Extract the [x, y] coordinate from the center of the cell holding the provided text.  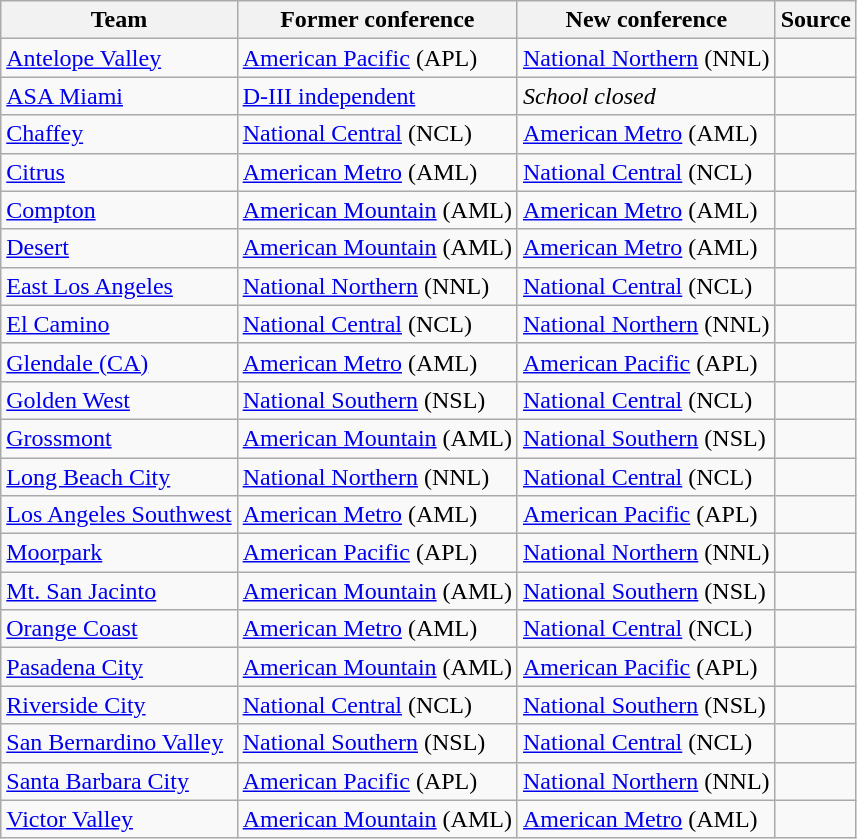
Orange Coast [119, 629]
Grossmont [119, 438]
Santa Barbara City [119, 781]
Desert [119, 248]
East Los Angeles [119, 286]
Moorpark [119, 553]
D-III independent [377, 96]
School closed [646, 96]
Victor Valley [119, 819]
Riverside City [119, 705]
Los Angeles Southwest [119, 515]
Glendale (CA) [119, 362]
Citrus [119, 172]
Source [816, 20]
Chaffey [119, 134]
Long Beach City [119, 477]
El Camino [119, 324]
San Bernardino Valley [119, 743]
Team [119, 20]
ASA Miami [119, 96]
Former conference [377, 20]
Compton [119, 210]
Antelope Valley [119, 58]
Pasadena City [119, 667]
Golden West [119, 400]
Mt. San Jacinto [119, 591]
New conference [646, 20]
